From the cell containing the given text, extract its center point as (X, Y) coordinate. 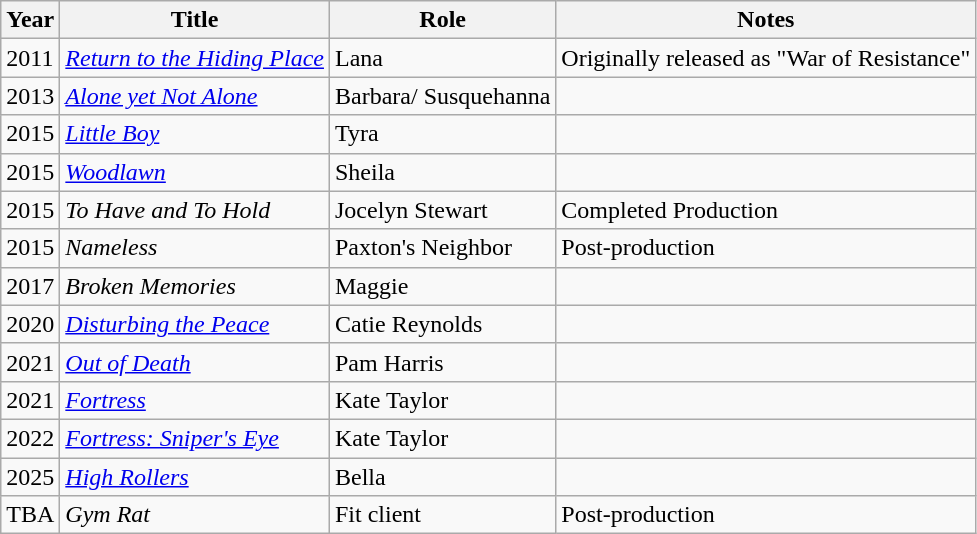
Maggie (442, 286)
2011 (30, 58)
Gym Rat (195, 515)
Title (195, 20)
To Have and To Hold (195, 210)
2022 (30, 438)
Originally released as "War of Resistance" (766, 58)
Role (442, 20)
2020 (30, 324)
Fortress (195, 400)
Nameless (195, 248)
Woodlawn (195, 172)
Catie Reynolds (442, 324)
TBA (30, 515)
Broken Memories (195, 286)
Alone yet Not Alone (195, 96)
Lana (442, 58)
Fortress: Sniper's Eye (195, 438)
Paxton's Neighbor (442, 248)
Bella (442, 477)
Out of Death (195, 362)
2025 (30, 477)
Little Boy (195, 134)
Pam Harris (442, 362)
Jocelyn Stewart (442, 210)
Notes (766, 20)
Year (30, 20)
2013 (30, 96)
Disturbing the Peace (195, 324)
Completed Production (766, 210)
Return to the Hiding Place (195, 58)
Fit client (442, 515)
Tyra (442, 134)
High Rollers (195, 477)
Sheila (442, 172)
Barbara/ Susquehanna (442, 96)
2017 (30, 286)
